Pinpoint the cell where the given text exists, returning its (X, Y) midpoint coordinate. 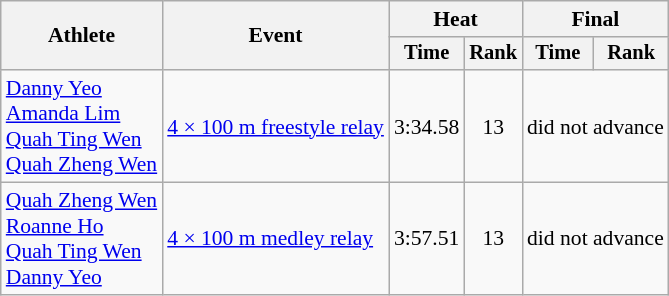
Quah Zheng WenRoanne HoQuah Ting WenDanny Yeo (82, 239)
Event (276, 36)
4 × 100 m medley relay (276, 239)
Final (596, 19)
Athlete (82, 36)
Heat (456, 19)
4 × 100 m freestyle relay (276, 126)
3:34.58 (426, 126)
Danny YeoAmanda LimQuah Ting WenQuah Zheng Wen (82, 126)
3:57.51 (426, 239)
